Search for the cell housing the specified text and yield its (X, Y) center coordinate. 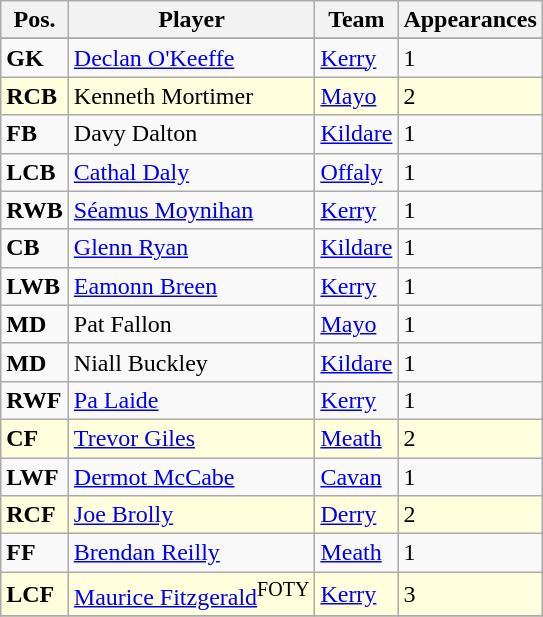
Offaly (356, 172)
3 (470, 594)
Glenn Ryan (192, 248)
Joe Brolly (192, 515)
LWB (35, 286)
Dermot McCabe (192, 477)
LCB (35, 172)
RWB (35, 210)
CB (35, 248)
Davy Dalton (192, 134)
Appearances (470, 20)
LWF (35, 477)
Eamonn Breen (192, 286)
Declan O'Keeffe (192, 58)
RCF (35, 515)
Cavan (356, 477)
Kenneth Mortimer (192, 96)
LCF (35, 594)
Pa Laide (192, 400)
Derry (356, 515)
CF (35, 438)
Séamus Moynihan (192, 210)
Cathal Daly (192, 172)
Player (192, 20)
Pos. (35, 20)
FF (35, 553)
Team (356, 20)
GK (35, 58)
Niall Buckley (192, 362)
Brendan Reilly (192, 553)
Pat Fallon (192, 324)
Maurice FitzgeraldFOTY (192, 594)
RCB (35, 96)
RWF (35, 400)
FB (35, 134)
Trevor Giles (192, 438)
